Locate the cell with the specified text and output its (X, Y) center coordinate. 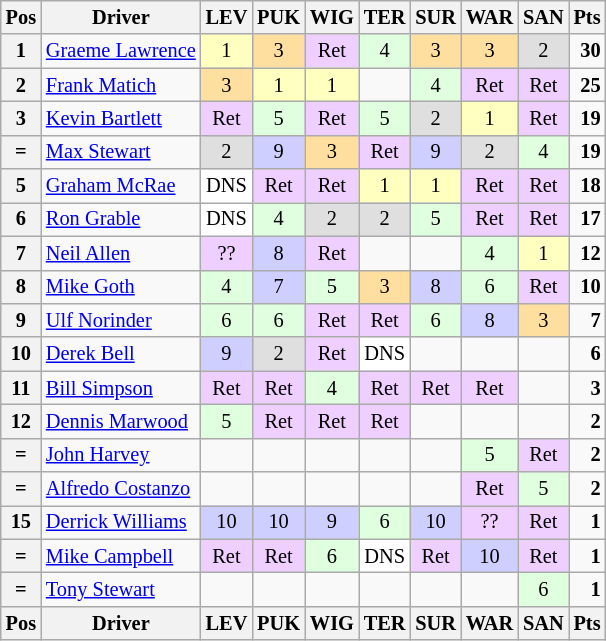
Frank Matich (121, 85)
25 (588, 85)
Bill Simpson (121, 388)
Derrick Williams (121, 522)
18 (588, 186)
Max Stewart (121, 152)
30 (588, 51)
Tony Stewart (121, 589)
17 (588, 219)
Graham McRae (121, 186)
Kevin Bartlett (121, 118)
Ron Grable (121, 219)
Mike Campbell (121, 556)
Neil Allen (121, 253)
Derek Bell (121, 354)
Dennis Marwood (121, 421)
Graeme Lawrence (121, 51)
15 (21, 522)
Mike Goth (121, 287)
11 (21, 388)
John Harvey (121, 455)
Ulf Norinder (121, 320)
Alfredo Costanzo (121, 489)
